From the cell containing the given text, extract its center point as [x, y] coordinate. 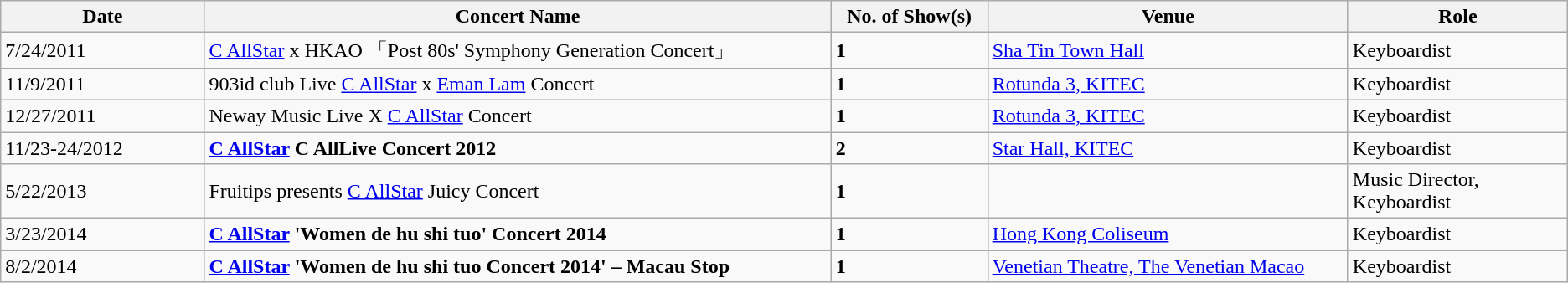
5/22/2013 [102, 191]
C AllStar C AllLive Concert 2012 [518, 148]
903id club Live C AllStar x Eman Lam Concert [518, 84]
11/9/2011 [102, 84]
Music Director, Keyboardist [1457, 191]
C AllStar 'Women de hu shi tuo' Concert 2014 [518, 234]
Role [1457, 17]
C AllStar 'Women de hu shi tuo Concert 2014' – Macau Stop [518, 266]
11/23-24/2012 [102, 148]
C AllStar x HKAO 「Post 80s' Symphony Generation Concert」 [518, 50]
Sha Tin Town Hall [1168, 50]
3/23/2014 [102, 234]
No. of Show(s) [910, 17]
Venetian Theatre, The Venetian Macao [1168, 266]
8/2/2014 [102, 266]
Concert Name [518, 17]
Date [102, 17]
Neway Music Live X C AllStar Concert [518, 116]
Fruitips presents C AllStar Juicy Concert [518, 191]
7/24/2011 [102, 50]
Hong Kong Coliseum [1168, 234]
Venue [1168, 17]
Star Hall, KITEC [1168, 148]
12/27/2011 [102, 116]
2 [910, 148]
